Pinpoint the cell where the given text exists, returning its (x, y) midpoint coordinate. 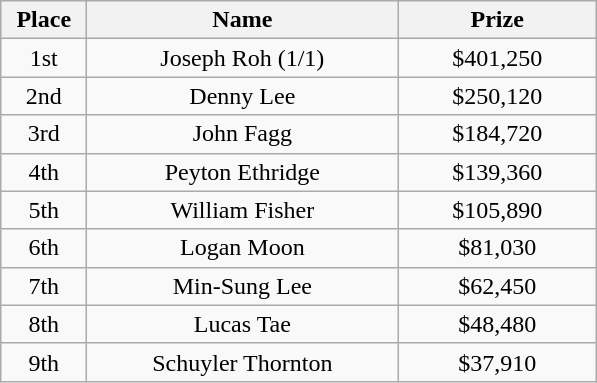
Peyton Ethridge (242, 172)
Place (44, 20)
William Fisher (242, 210)
Name (242, 20)
6th (44, 248)
$250,120 (498, 96)
$184,720 (498, 134)
$62,450 (498, 286)
$48,480 (498, 324)
8th (44, 324)
Logan Moon (242, 248)
Min-Sung Lee (242, 286)
$139,360 (498, 172)
Schuyler Thornton (242, 362)
$401,250 (498, 58)
Denny Lee (242, 96)
5th (44, 210)
Lucas Tae (242, 324)
Joseph Roh (1/1) (242, 58)
4th (44, 172)
Prize (498, 20)
$81,030 (498, 248)
2nd (44, 96)
$105,890 (498, 210)
John Fagg (242, 134)
1st (44, 58)
$37,910 (498, 362)
3rd (44, 134)
7th (44, 286)
9th (44, 362)
